Search for the cell housing the specified text and yield its (x, y) center coordinate. 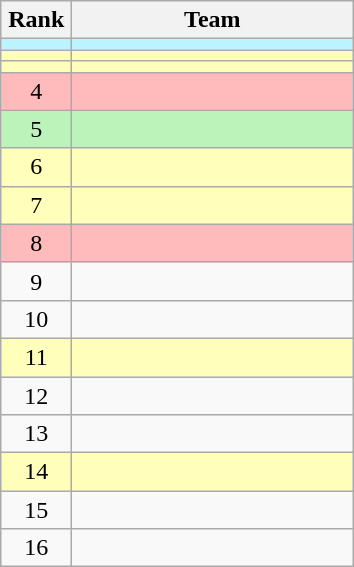
10 (36, 319)
16 (36, 548)
7 (36, 205)
12 (36, 395)
13 (36, 434)
Team (212, 20)
4 (36, 91)
15 (36, 510)
8 (36, 243)
5 (36, 129)
9 (36, 281)
11 (36, 357)
14 (36, 472)
Rank (36, 20)
6 (36, 167)
